Scan for the cell matching the given text and deliver its [x, y] coordinate at center. 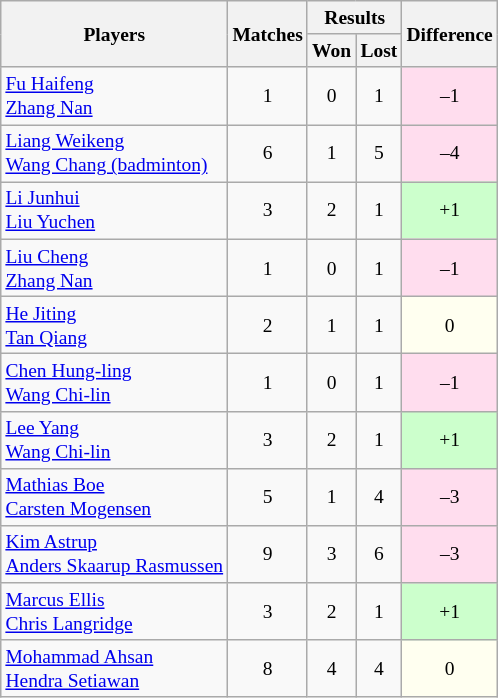
Won [331, 50]
9 [268, 554]
He Jiting Tan Qiang [114, 324]
Players [114, 34]
Lost [379, 50]
Results [354, 18]
Lee Yang Wang Chi-lin [114, 440]
Mohammad Ahsan Hendra Setiawan [114, 668]
Chen Hung-ling Wang Chi-lin [114, 382]
Matches [268, 34]
Liang Weikeng Wang Chang (badminton) [114, 154]
Fu Haifeng Zhang Nan [114, 96]
8 [268, 668]
–4 [450, 154]
Mathias Boe Carsten Mogensen [114, 496]
Li Junhui Liu Yuchen [114, 210]
Liu Cheng Zhang Nan [114, 268]
Difference [450, 34]
Marcus Ellis Chris Langridge [114, 612]
Kim Astrup Anders Skaarup Rasmussen [114, 554]
